Search for the cell housing the specified text and yield its (x, y) center coordinate. 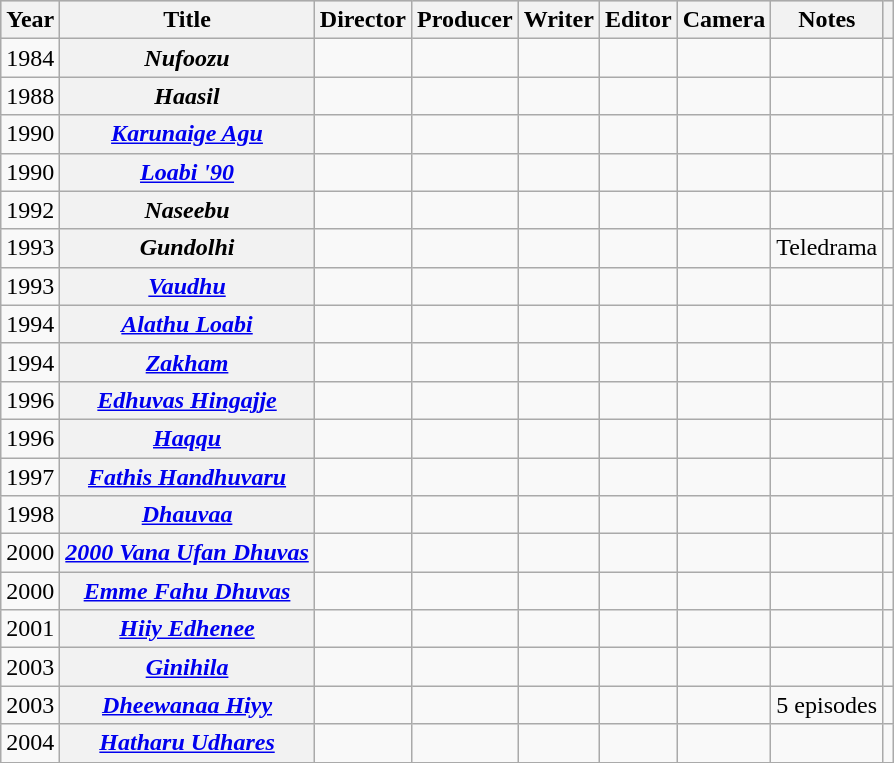
Fathis Handhuvaru (187, 477)
2001 (30, 629)
1998 (30, 515)
Nufoozu (187, 58)
Dhauvaa (187, 515)
Camera (724, 20)
Dheewanaa Hiyy (187, 705)
Hiiy Edhenee (187, 629)
1988 (30, 96)
Edhuvas Hingajje (187, 400)
Director (362, 20)
5 episodes (827, 705)
Vaudhu (187, 286)
Emme Fahu Dhuvas (187, 591)
1992 (30, 210)
Karunaige Agu (187, 134)
Year (30, 20)
Producer (466, 20)
1997 (30, 477)
Alathu Loabi (187, 324)
Haqqu (187, 438)
Loabi '90 (187, 172)
Hatharu Udhares (187, 743)
Ginihila (187, 667)
2000 Vana Ufan Dhuvas (187, 553)
1984 (30, 58)
Haasil (187, 96)
Teledrama (827, 248)
2004 (30, 743)
Notes (827, 20)
Writer (558, 20)
Naseebu (187, 210)
Title (187, 20)
Gundolhi (187, 248)
Zakham (187, 362)
Editor (638, 20)
